Output the (X, Y) coordinate of the center of the cell containing the given text.  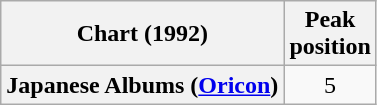
Peak position (330, 34)
Chart (1992) (142, 34)
Japanese Albums (Oricon) (142, 85)
5 (330, 85)
